Provide the (X, Y) coordinate of the cell's center where the given text is located.  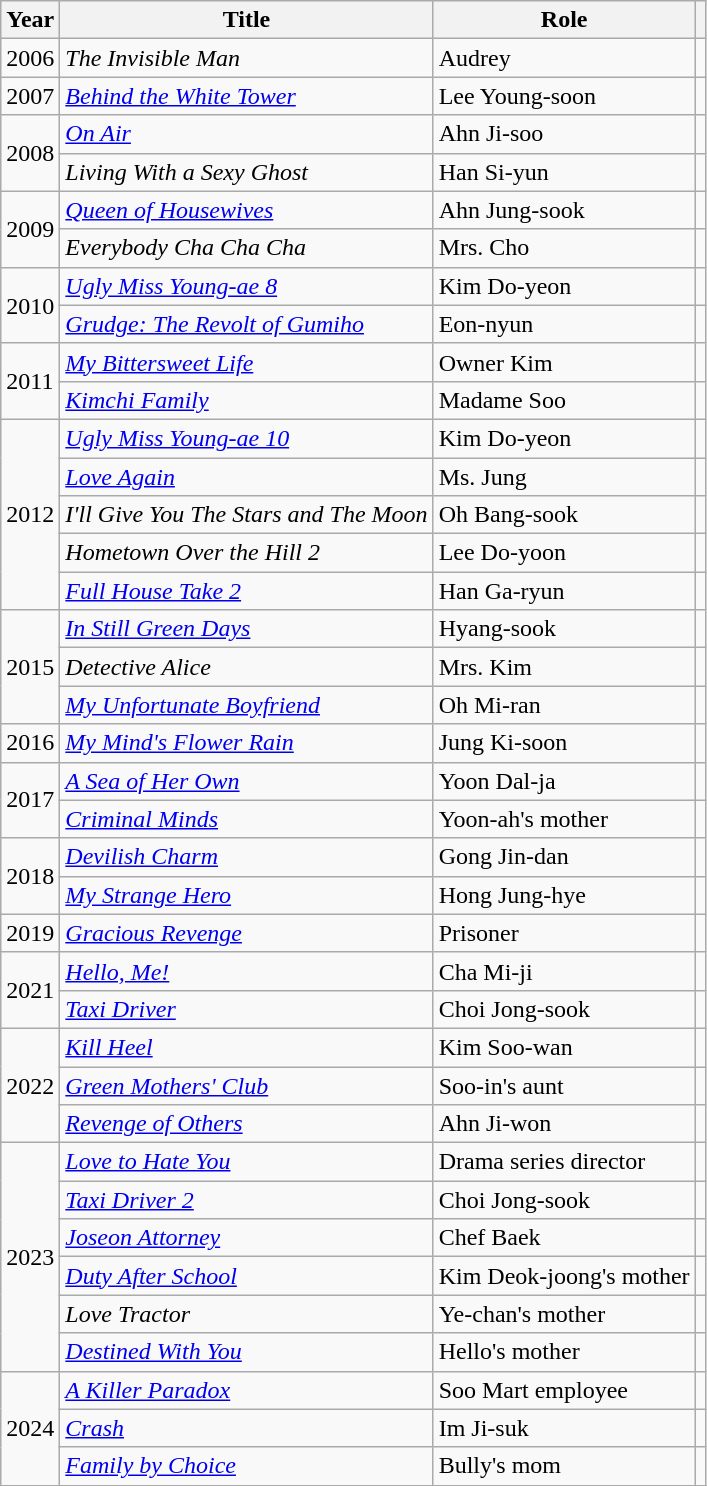
Duty After School (246, 1276)
Im Ji-suk (564, 1428)
Owner Kim (564, 362)
I'll Give You The Stars and The Moon (246, 515)
Gracious Revenge (246, 933)
2008 (30, 153)
Green Mothers' Club (246, 1085)
Jung Ki-soon (564, 743)
2021 (30, 990)
Kim Soo-wan (564, 1047)
2017 (30, 800)
2016 (30, 743)
Lee Young-soon (564, 96)
Ye-chan's mother (564, 1314)
Hyang-sook (564, 629)
Hello's mother (564, 1352)
2012 (30, 514)
A Killer Paradox (246, 1390)
My Mind's Flower Rain (246, 743)
2007 (30, 96)
2019 (30, 933)
Hong Jung-hye (564, 895)
Yoon Dal-ja (564, 781)
2009 (30, 229)
Prisoner (564, 933)
2015 (30, 667)
Behind the White Tower (246, 96)
My Unfortunate Boyfriend (246, 705)
Mrs. Cho (564, 248)
Joseon Attorney (246, 1238)
Soo-in's aunt (564, 1085)
Chef Baek (564, 1238)
Crash (246, 1428)
2011 (30, 381)
Detective Alice (246, 667)
Kill Heel (246, 1047)
Grudge: The Revolt of Gumiho (246, 324)
Criminal Minds (246, 819)
Cha Mi-ji (564, 971)
Gong Jin-dan (564, 857)
A Sea of Her Own (246, 781)
2022 (30, 1085)
Taxi Driver 2 (246, 1200)
Full House Take 2 (246, 591)
Bully's mom (564, 1466)
Love Tractor (246, 1314)
On Air (246, 134)
Love Again (246, 477)
My Strange Hero (246, 895)
Oh Bang-sook (564, 515)
2023 (30, 1257)
Soo Mart employee (564, 1390)
Revenge of Others (246, 1124)
2018 (30, 876)
Destined With You (246, 1352)
Hometown Over the Hill 2 (246, 553)
Ahn Ji-won (564, 1124)
Ugly Miss Young-ae 10 (246, 438)
Madame Soo (564, 400)
The Invisible Man (246, 58)
Kimchi Family (246, 400)
Taxi Driver (246, 1009)
Living With a Sexy Ghost (246, 172)
Everybody Cha Cha Cha (246, 248)
Role (564, 20)
Lee Do-yoon (564, 553)
Han Si-yun (564, 172)
Ahn Ji-soo (564, 134)
2006 (30, 58)
Kim Deok-joong's mother (564, 1276)
Oh Mi-ran (564, 705)
Yoon-ah's mother (564, 819)
Ms. Jung (564, 477)
Devilish Charm (246, 857)
Hello, Me! (246, 971)
Year (30, 20)
Eon-nyun (564, 324)
Family by Choice (246, 1466)
Title (246, 20)
Drama series director (564, 1162)
Ahn Jung-sook (564, 210)
Audrey (564, 58)
In Still Green Days (246, 629)
Queen of Housewives (246, 210)
Han Ga-ryun (564, 591)
Love to Hate You (246, 1162)
My Bittersweet Life (246, 362)
2010 (30, 305)
Mrs. Kim (564, 667)
Ugly Miss Young-ae 8 (246, 286)
2024 (30, 1428)
